Identify which cell holds the provided text, then report its [X, Y] central coordinate. 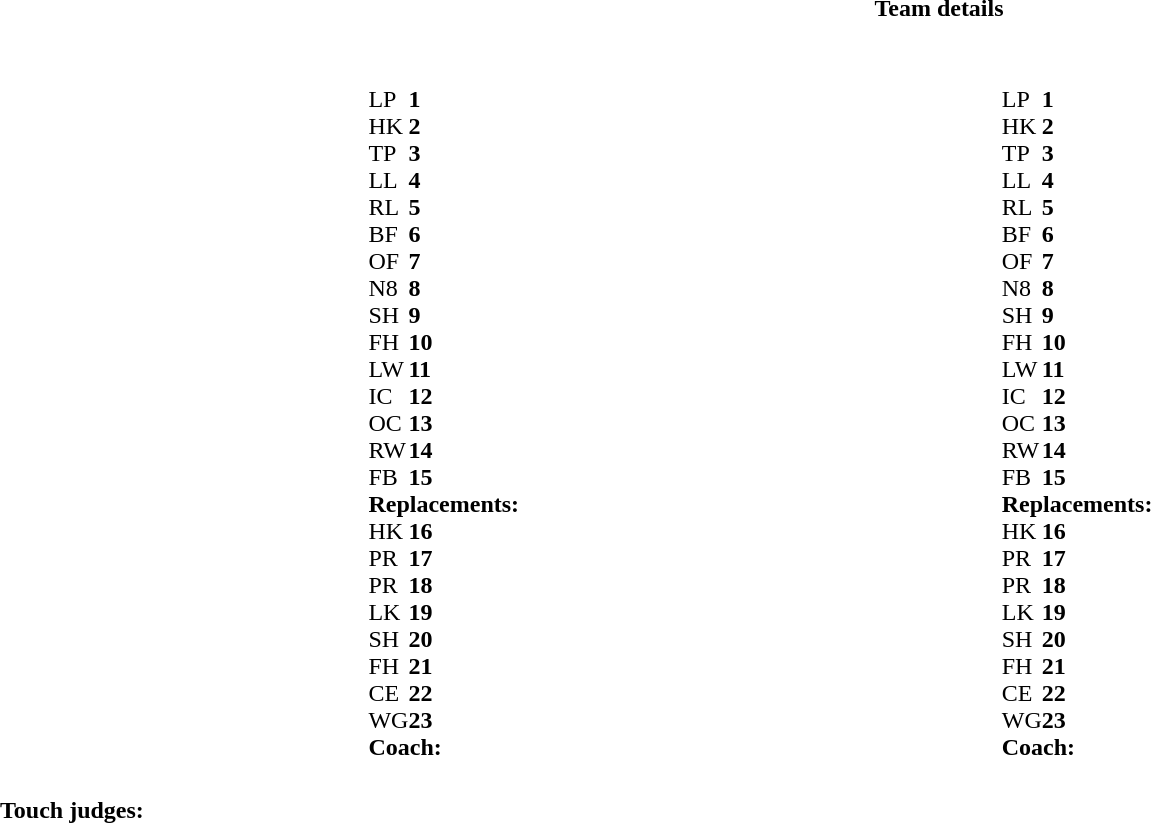
LP 1 HK 2 TP 3 LL 4 RL 5 BF 6 OF 7 N8 8 SH 9 FH 10 LW 11 IC 12 OC 13 RW 14 FB 15 Replacements: HK 16 PR 17 PR 18 LK 19 SH 20 FH 21 CE 22 WG 23 Coach: [618, 410]
Replacements: [444, 504]
Coach: [444, 748]
